Extract the (X, Y) coordinate from the center of the cell holding the provided text.  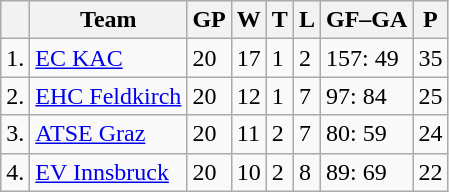
W (248, 20)
4. (16, 172)
157: 49 (366, 58)
22 (430, 172)
GP (209, 20)
80: 59 (366, 134)
ATSE Graz (108, 134)
35 (430, 58)
8 (306, 172)
EC KAC (108, 58)
EHC Feldkirch (108, 96)
Team (108, 20)
11 (248, 134)
2. (16, 96)
89: 69 (366, 172)
97: 84 (366, 96)
T (280, 20)
17 (248, 58)
24 (430, 134)
1. (16, 58)
P (430, 20)
10 (248, 172)
GF–GA (366, 20)
EV Innsbruck (108, 172)
L (306, 20)
25 (430, 96)
3. (16, 134)
12 (248, 96)
